Determine the [X, Y] coordinate at the center of the cell enclosing the given text.  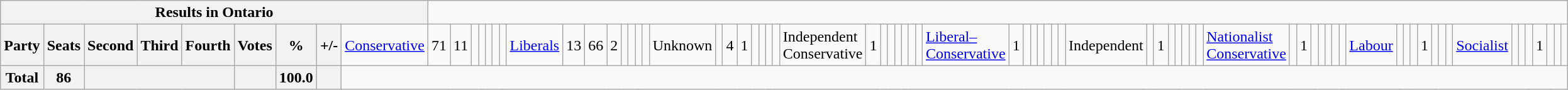
Results in Ontario [214, 13]
11 [461, 45]
13 [574, 45]
Unknown [682, 45]
Seats [64, 45]
Party [22, 45]
Second [111, 45]
Liberal–Conservative [965, 45]
Fourth [208, 45]
Liberals [535, 45]
Total [22, 77]
4 [730, 45]
66 [596, 45]
71 [439, 45]
Labour [1371, 45]
Conservative [385, 45]
Independent Conservative [823, 45]
Votes [255, 45]
2 [614, 45]
Nationalist Conservative [1247, 45]
Independent [1106, 45]
% [296, 45]
Third [160, 45]
86 [64, 77]
+/- [328, 45]
100.0 [296, 77]
Socialist [1482, 45]
